Identify which cell holds the provided text, then report its (x, y) central coordinate. 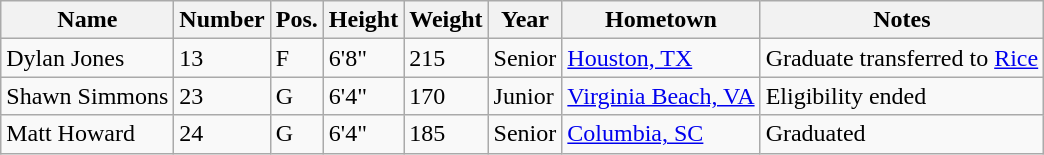
Weight (446, 20)
Pos. (296, 20)
13 (222, 58)
Virginia Beach, VA (661, 96)
Number (222, 20)
Year (525, 20)
Height (363, 20)
Matt Howard (88, 134)
Eligibility ended (902, 96)
Name (88, 20)
Columbia, SC (661, 134)
Graduate transferred to Rice (902, 58)
185 (446, 134)
170 (446, 96)
F (296, 58)
Shawn Simmons (88, 96)
Hometown (661, 20)
215 (446, 58)
Junior (525, 96)
24 (222, 134)
Houston, TX (661, 58)
23 (222, 96)
Dylan Jones (88, 58)
Graduated (902, 134)
Notes (902, 20)
6'8" (363, 58)
